Identify which cell holds the provided text, then report its [X, Y] central coordinate. 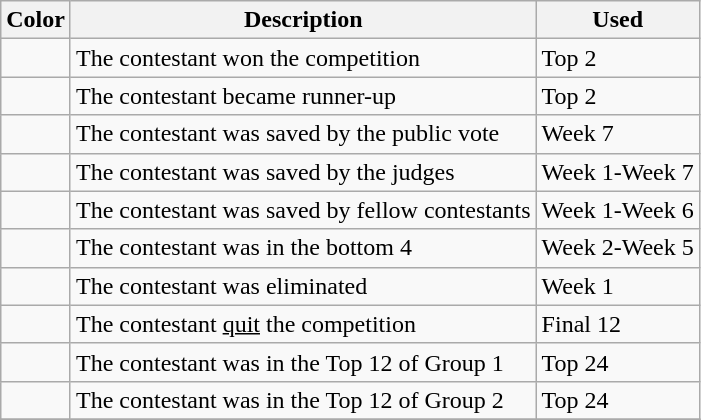
The contestant became runner-up [303, 96]
The contestant was saved by the judges [303, 172]
The contestant was eliminated [303, 286]
Week 1 [618, 286]
Color [36, 20]
Description [303, 20]
Week 7 [618, 134]
The contestant was saved by fellow contestants [303, 210]
The contestant was in the Top 12 of Group 1 [303, 362]
The contestant quit the competition [303, 324]
Week 2-Week 5 [618, 248]
Used [618, 20]
The contestant was in the bottom 4 [303, 248]
Week 1-Week 7 [618, 172]
The contestant was in the Top 12 of Group 2 [303, 400]
The contestant was saved by the public vote [303, 134]
The contestant won the competition [303, 58]
Final 12 [618, 324]
Week 1-Week 6 [618, 210]
